Return the (X, Y) coordinate for the center point of the cell that contains the specified text.  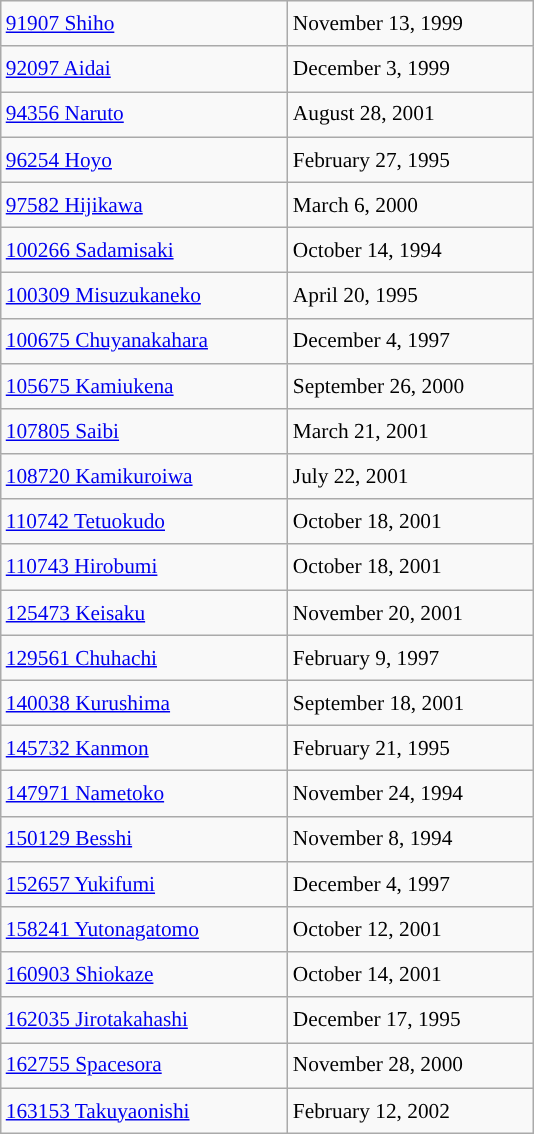
100266 Sadamisaki (144, 250)
August 28, 2001 (410, 114)
150129 Besshi (144, 838)
97582 Hijikawa (144, 204)
152657 Yukifumi (144, 884)
125473 Keisaku (144, 612)
105675 Kamiukena (144, 386)
November 24, 1994 (410, 794)
160903 Shiokaze (144, 974)
147971 Nametoko (144, 794)
February 9, 1997 (410, 658)
162035 Jirotakahashi (144, 1020)
February 12, 2002 (410, 1110)
110743 Hirobumi (144, 566)
October 14, 1994 (410, 250)
107805 Saibi (144, 432)
April 20, 1995 (410, 296)
145732 Kanmon (144, 748)
November 28, 2000 (410, 1066)
162755 Spacesora (144, 1066)
December 3, 1999 (410, 68)
158241 Yutonagatomo (144, 930)
92097 Aidai (144, 68)
October 14, 2001 (410, 974)
February 21, 1995 (410, 748)
December 17, 1995 (410, 1020)
October 12, 2001 (410, 930)
100675 Chuyanakahara (144, 340)
September 18, 2001 (410, 702)
July 22, 2001 (410, 476)
110742 Tetuokudo (144, 522)
100309 Misuzukaneko (144, 296)
129561 Chuhachi (144, 658)
February 27, 1995 (410, 160)
91907 Shiho (144, 24)
140038 Kurushima (144, 702)
March 6, 2000 (410, 204)
September 26, 2000 (410, 386)
November 8, 1994 (410, 838)
November 13, 1999 (410, 24)
163153 Takuyaonishi (144, 1110)
March 21, 2001 (410, 432)
108720 Kamikuroiwa (144, 476)
94356 Naruto (144, 114)
November 20, 2001 (410, 612)
96254 Hoyo (144, 160)
